From the cell containing the given text, extract its center point as [X, Y] coordinate. 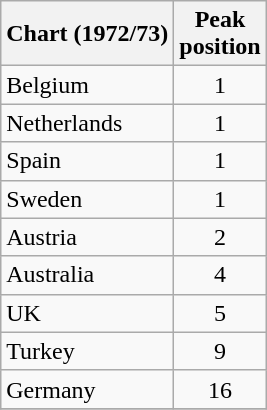
Sweden [88, 199]
2 [220, 237]
Netherlands [88, 123]
UK [88, 313]
Belgium [88, 85]
Spain [88, 161]
Peakposition [220, 34]
Australia [88, 275]
5 [220, 313]
Austria [88, 237]
Turkey [88, 351]
Germany [88, 389]
Chart (1972/73) [88, 34]
16 [220, 389]
4 [220, 275]
9 [220, 351]
